Search for the cell housing the specified text and yield its (x, y) center coordinate. 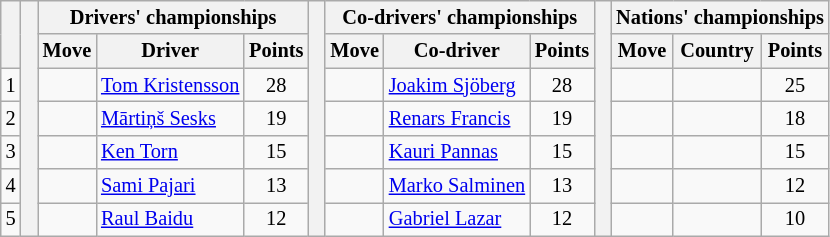
Nations' championships (720, 17)
25 (795, 85)
Co-driver (457, 51)
Sami Pajari (170, 186)
Kauri Pannas (457, 152)
10 (795, 219)
Country (717, 51)
Gabriel Lazar (457, 219)
4 (11, 186)
Drivers' championships (174, 17)
1 (11, 85)
18 (795, 118)
Ken Torn (170, 152)
Driver (170, 51)
3 (11, 152)
Marko Salminen (457, 186)
Mārtiņš Sesks (170, 118)
Co-drivers' championships (460, 17)
Tom Kristensson (170, 85)
Joakim Sjöberg (457, 85)
Raul Baidu (170, 219)
5 (11, 219)
Renars Francis (457, 118)
2 (11, 118)
